Extract the [X, Y] coordinate from the center of the cell holding the provided text.  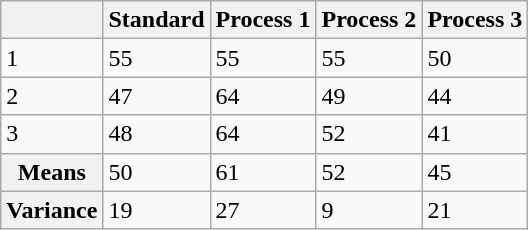
19 [156, 210]
Means [52, 172]
47 [156, 96]
45 [475, 172]
Variance [52, 210]
3 [52, 134]
49 [369, 96]
44 [475, 96]
1 [52, 58]
9 [369, 210]
Process 1 [263, 20]
Standard [156, 20]
27 [263, 210]
61 [263, 172]
21 [475, 210]
48 [156, 134]
Process 2 [369, 20]
Process 3 [475, 20]
41 [475, 134]
2 [52, 96]
